Extract the [X, Y] coordinate from the center of the cell holding the provided text.  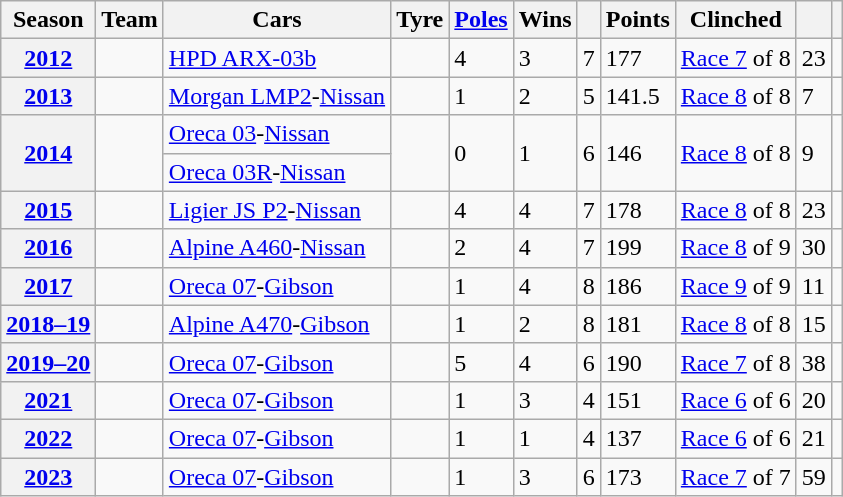
2013 [48, 96]
2023 [48, 477]
21 [814, 438]
177 [638, 58]
2017 [48, 286]
2016 [48, 248]
146 [638, 153]
2014 [48, 153]
Tyre [420, 20]
Ligier JS P2-Nissan [276, 210]
Poles [481, 20]
11 [814, 286]
186 [638, 286]
0 [481, 153]
141.5 [638, 96]
173 [638, 477]
Points [638, 20]
Alpine A460-Nissan [276, 248]
Oreca 03R-Nissan [276, 172]
199 [638, 248]
2022 [48, 438]
9 [814, 153]
Wins [545, 20]
2015 [48, 210]
190 [638, 362]
Morgan LMP2-Nissan [276, 96]
2021 [48, 400]
15 [814, 324]
178 [638, 210]
Race 7 of 7 [736, 477]
20 [814, 400]
Race 8 of 9 [736, 248]
2018–19 [48, 324]
2012 [48, 58]
Cars [276, 20]
38 [814, 362]
59 [814, 477]
137 [638, 438]
Team [130, 20]
181 [638, 324]
Alpine A470-Gibson [276, 324]
Race 9 of 9 [736, 286]
30 [814, 248]
Season [48, 20]
151 [638, 400]
Oreca 03-Nissan [276, 134]
2019–20 [48, 362]
HPD ARX-03b [276, 58]
Clinched [736, 20]
